Find where the given text appears and provide that cell's center as [x, y] coordinate. 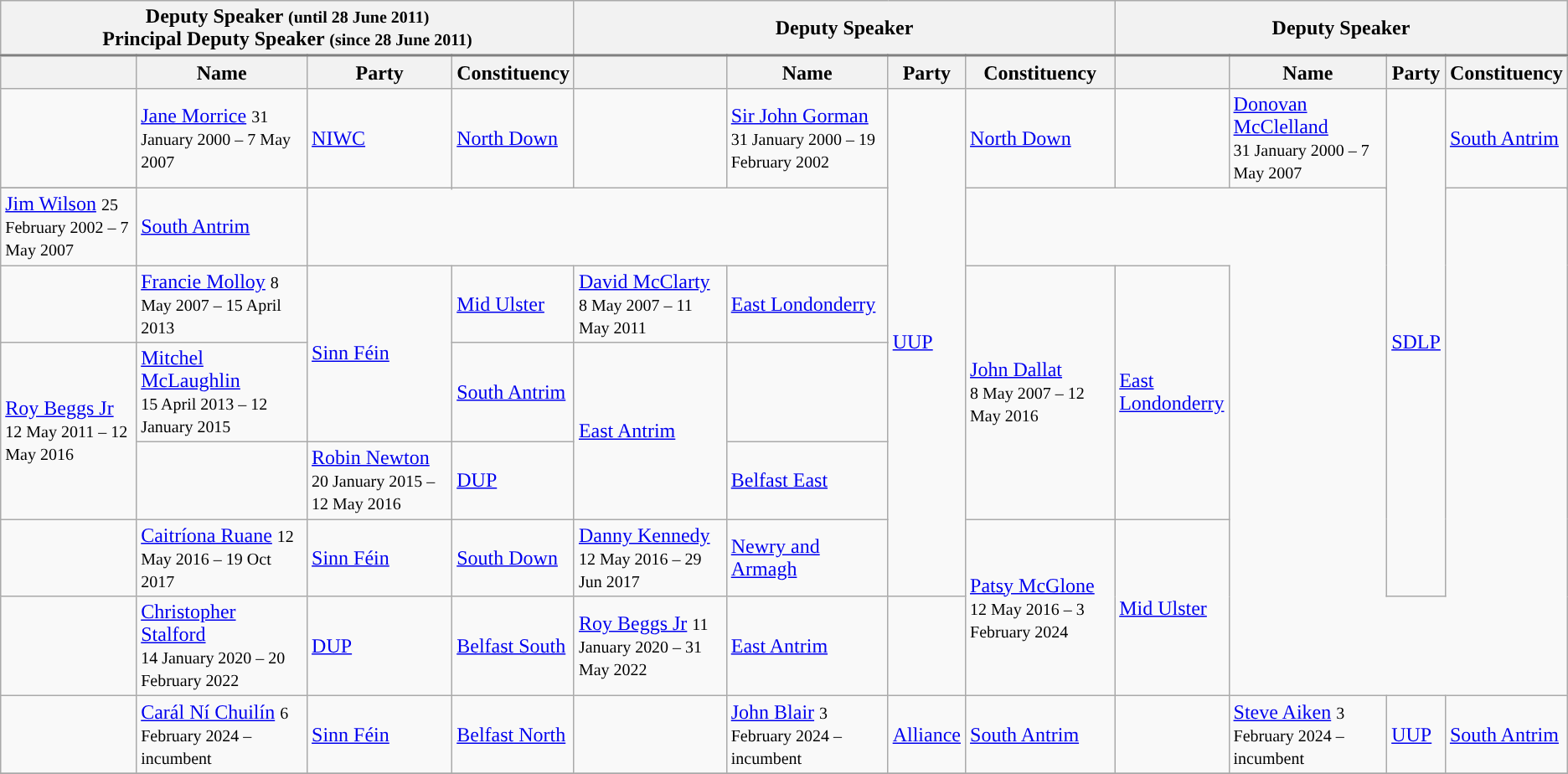
Newry and Armagh [807, 558]
Carál Ní Chuilín 6 February 2024 – incumbent [222, 735]
John Dallat 8 May 2007 – 12 May 2016 [1040, 392]
Roy Beggs Jr 11 January 2020 – 31 May 2022 [650, 647]
Belfast East [807, 481]
Steve Aiken 3 February 2024 – incumbent [1308, 735]
Jane Morrice 31 January 2000 – 7 May 2007 [222, 137]
Alliance [926, 735]
NIWC [380, 137]
Mitchel McLaughlin15 April 2013 – 12 January 2015 [222, 392]
Danny Kennedy 12 May 2016 – 29 Jun 2017 [650, 558]
Patsy McGlone12 May 2016 – 3 February 2024 [1040, 608]
John Blair 3 February 2024 – incumbent [807, 735]
Belfast South [513, 647]
Donovan McClelland 31 January 2000 – 7 May 2007 [1308, 137]
Christopher Stalford14 January 2020 – 20 February 2022 [222, 647]
Caitríona Ruane 12 May 2016 – 19 Oct 2017 [222, 558]
Sir John Gorman31 January 2000 – 19 February 2002 [807, 137]
David McClarty 8 May 2007 – 11 May 2011 [650, 303]
SDLP [1416, 342]
Belfast North [513, 735]
Jim Wilson 25 February 2002 – 7 May 2007 [69, 226]
Roy Beggs Jr 12 May 2011 – 12 May 2016 [69, 431]
Deputy Speaker (until 28 June 2011) Principal Deputy Speaker (since 28 June 2011) [288, 28]
Robin Newton 20 January 2015 – 12 May 2016 [380, 481]
South Down [513, 558]
Francie Molloy 8 May 2007 – 15 April 2013 [222, 303]
